Return (X, Y) of the center of cell containing provided text 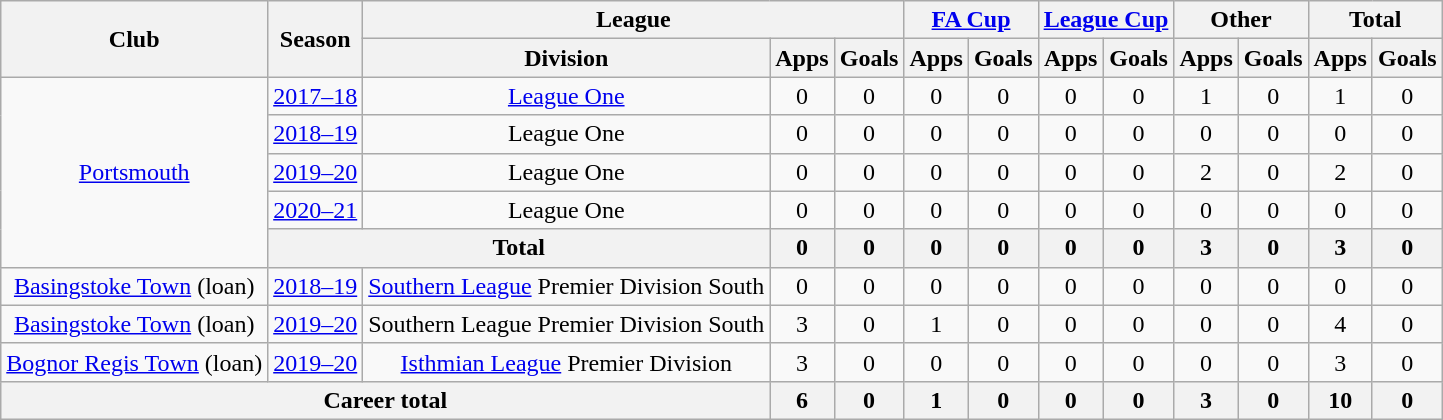
Isthmian League Premier Division (566, 362)
Club (134, 39)
6 (802, 400)
League Cup (1106, 20)
League (634, 20)
Other (1241, 20)
FA Cup (971, 20)
Bognor Regis Town (loan) (134, 362)
2020–21 (316, 210)
Division (566, 58)
Season (316, 39)
10 (1340, 400)
Career total (386, 400)
Portsmouth (134, 172)
4 (1340, 324)
2017–18 (316, 96)
